Find where the given text appears and provide that cell's center as (x, y) coordinate. 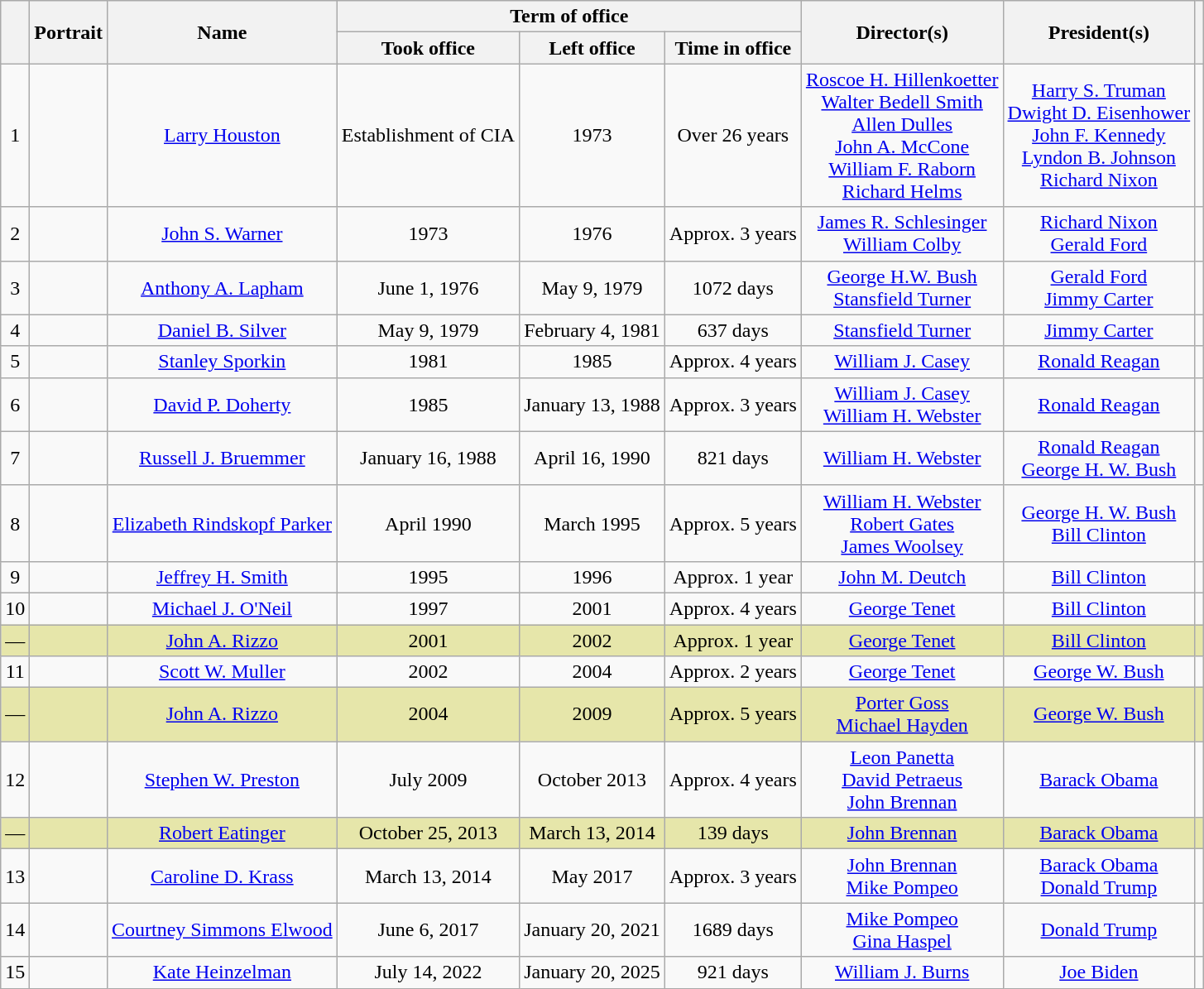
821 days (733, 458)
Ronald ReaganGeorge H. W. Bush (1099, 458)
Larry Houston (222, 136)
Harry S. TrumanDwight D. EisenhowerJohn F. KennedyLyndon B. JohnsonRichard Nixon (1099, 136)
June 6, 2017 (428, 930)
13 (15, 876)
9 (15, 577)
10 (15, 608)
March 1995 (592, 523)
1981 (428, 362)
Gerald FordJimmy Carter (1099, 288)
Time in office (733, 48)
Took office (428, 48)
Jimmy Carter (1099, 330)
William J. Casey (902, 362)
Stanley Sporkin (222, 362)
Daniel B. Silver (222, 330)
14 (15, 930)
1996 (592, 577)
1 (15, 136)
July 14, 2022 (428, 972)
John S. Warner (222, 233)
6 (15, 404)
Roscoe H. HillenkoetterWalter Bedell SmithAllen DullesJohn A. McConeWilliam F. RabornRichard Helms (902, 136)
12 (15, 780)
Leon PanettaDavid PetraeusJohn Brennan (902, 780)
Richard NixonGerald Ford (1099, 233)
William J. Burns (902, 972)
John M. Deutch (902, 577)
Scott W. Muller (222, 672)
1997 (428, 608)
James R. SchlesingerWilliam Colby (902, 233)
Porter GossMichael Hayden (902, 715)
Kate Heinzelman (222, 972)
Robert Eatinger (222, 833)
Joe Biden (1099, 972)
January 20, 2021 (592, 930)
3 (15, 288)
President(s) (1099, 32)
Stansfield Turner (902, 330)
William J. CaseyWilliam H. Webster (902, 404)
1976 (592, 233)
Director(s) (902, 32)
Mike PompeoGina Haspel (902, 930)
Barack ObamaDonald Trump (1099, 876)
Russell J. Bruemmer (222, 458)
October 25, 2013 (428, 833)
4 (15, 330)
October 2013 (592, 780)
June 1, 1976 (428, 288)
Name (222, 32)
7 (15, 458)
Courtney Simmons Elwood (222, 930)
1689 days (733, 930)
Establishment of CIA (428, 136)
Elizabeth Rindskopf Parker (222, 523)
William H. WebsterRobert GatesJames Woolsey (902, 523)
15 (15, 972)
139 days (733, 833)
William H. Webster (902, 458)
Approx. 2 years (733, 672)
Over 26 years (733, 136)
Left office (592, 48)
1072 days (733, 288)
May 2017 (592, 876)
2 (15, 233)
Jeffrey H. Smith (222, 577)
Anthony A. Lapham (222, 288)
637 days (733, 330)
George H.W. BushStansfield Turner (902, 288)
Stephen W. Preston (222, 780)
Caroline D. Krass (222, 876)
921 days (733, 972)
Michael J. O'Neil (222, 608)
April 16, 1990 (592, 458)
January 20, 2025 (592, 972)
11 (15, 672)
5 (15, 362)
2009 (592, 715)
8 (15, 523)
George H. W. BushBill Clinton (1099, 523)
1995 (428, 577)
John BrennanMike Pompeo (902, 876)
February 4, 1981 (592, 330)
January 13, 1988 (592, 404)
April 1990 (428, 523)
Term of office (569, 17)
David P. Doherty (222, 404)
John Brennan (902, 833)
January 16, 1988 (428, 458)
Donald Trump (1099, 930)
July 2009 (428, 780)
Portrait (69, 32)
